Search for the cell housing the specified text and yield its (X, Y) center coordinate. 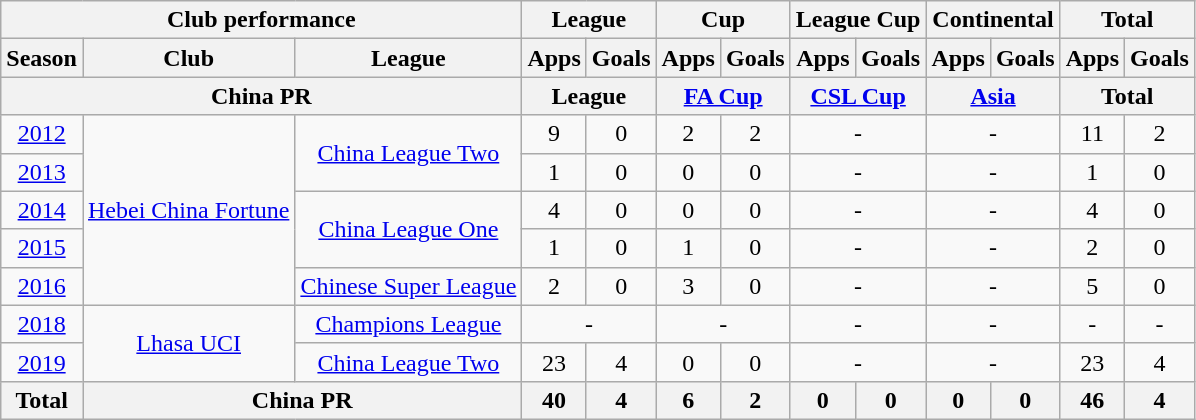
2013 (42, 172)
11 (1092, 134)
46 (1092, 400)
9 (554, 134)
China League One (408, 229)
2015 (42, 248)
Club (188, 58)
FA Cup (723, 96)
Season (42, 58)
2014 (42, 210)
Chinese Super League (408, 286)
Cup (723, 20)
CSL Cup (858, 96)
3 (688, 286)
5 (1092, 286)
2019 (42, 362)
League Cup (858, 20)
Champions League (408, 324)
Club performance (262, 20)
Asia (993, 96)
6 (688, 400)
2018 (42, 324)
Hebei China Fortune (188, 210)
Continental (993, 20)
2012 (42, 134)
2016 (42, 286)
40 (554, 400)
Lhasa UCI (188, 343)
